Find where the given text appears and provide that cell's center as (x, y) coordinate. 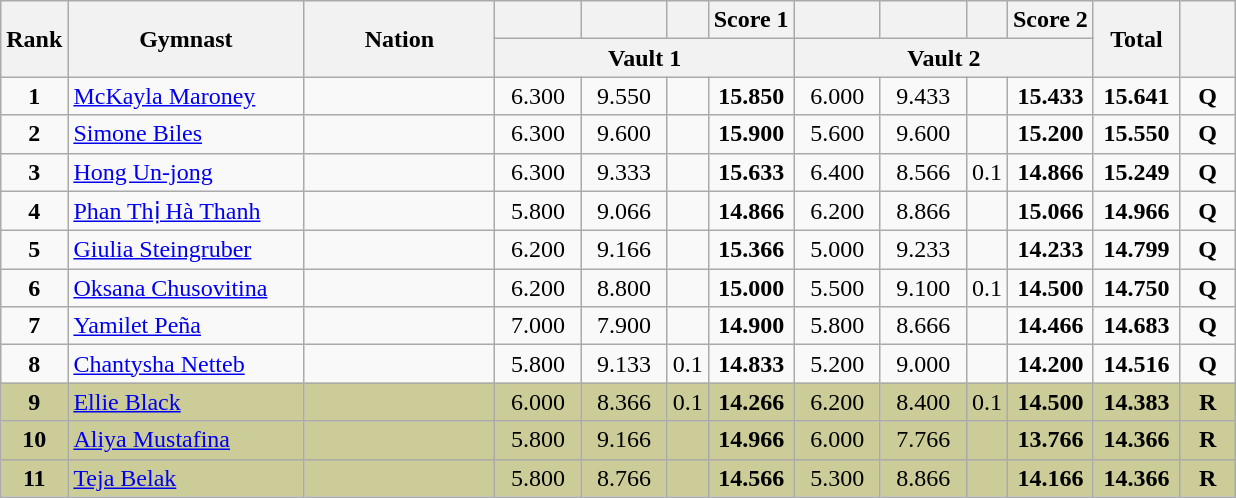
7.000 (538, 326)
9.066 (624, 211)
14.566 (751, 478)
9.433 (923, 96)
1 (34, 96)
15.641 (1136, 96)
14.266 (751, 402)
Vault 1 (644, 58)
Score 2 (1050, 20)
5.500 (837, 288)
9.233 (923, 250)
14.516 (1136, 364)
15.000 (751, 288)
5.200 (837, 364)
4 (34, 211)
7 (34, 326)
14.799 (1136, 250)
5 (34, 250)
Aliya Mustafina (186, 440)
5.600 (837, 134)
Gymnast (186, 39)
10 (34, 440)
14.900 (751, 326)
Ellie Black (186, 402)
3 (34, 172)
11 (34, 478)
8.666 (923, 326)
15.850 (751, 96)
Simone Biles (186, 134)
14.166 (1050, 478)
Nation (400, 39)
8.766 (624, 478)
15.550 (1136, 134)
Giulia Steingruber (186, 250)
14.683 (1136, 326)
15.066 (1050, 211)
Total (1136, 39)
15.249 (1136, 172)
8.800 (624, 288)
Chantysha Netteb (186, 364)
9.550 (624, 96)
14.233 (1050, 250)
McKayla Maroney (186, 96)
8.566 (923, 172)
14.750 (1136, 288)
15.366 (751, 250)
7.766 (923, 440)
9 (34, 402)
7.900 (624, 326)
14.833 (751, 364)
14.200 (1050, 364)
8.400 (923, 402)
14.466 (1050, 326)
8 (34, 364)
6.400 (837, 172)
9.100 (923, 288)
2 (34, 134)
Yamilet Peña (186, 326)
15.200 (1050, 134)
9.333 (624, 172)
Teja Belak (186, 478)
14.383 (1136, 402)
15.900 (751, 134)
6 (34, 288)
9.000 (923, 364)
Oksana Chusovitina (186, 288)
9.133 (624, 364)
Vault 2 (944, 58)
5.300 (837, 478)
15.433 (1050, 96)
15.633 (751, 172)
13.766 (1050, 440)
Score 1 (751, 20)
Hong Un-jong (186, 172)
8.366 (624, 402)
Rank (34, 39)
Phan Thị Hà Thanh (186, 211)
5.000 (837, 250)
